Detect which cell encompasses the target text, then output its [x, y] center coordinate. 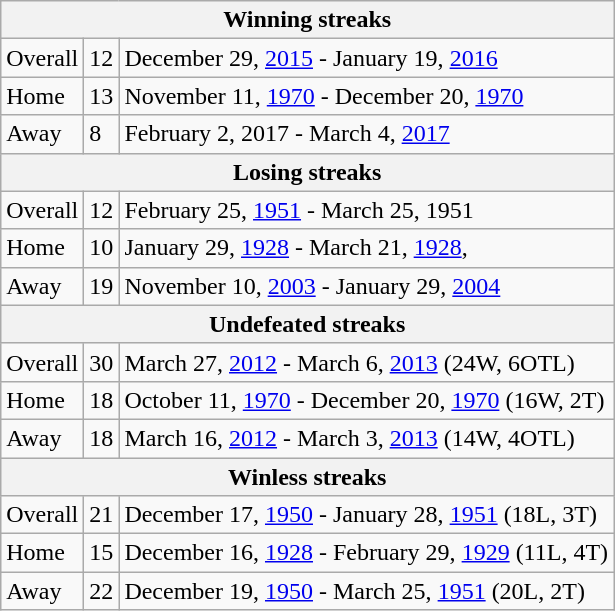
December 17, 1950 - January 28, 1951 (18L, 3T) [366, 515]
February 25, 1951 - March 25, 1951 [366, 210]
19 [102, 286]
Winless streaks [308, 477]
January 29, 1928 - March 21, 1928, [366, 248]
March 27, 2012 - March 6, 2013 (24W, 6OTL) [366, 362]
13 [102, 96]
February 2, 2017 - March 4, 2017 [366, 134]
March 16, 2012 - March 3, 2013 (14W, 4OTL) [366, 438]
November 10, 2003 - January 29, 2004 [366, 286]
October 11, 1970 - December 20, 1970 (16W, 2T) [366, 400]
December 16, 1928 - February 29, 1929 (11L, 4T) [366, 553]
15 [102, 553]
Winning streaks [308, 20]
Losing streaks [308, 172]
21 [102, 515]
30 [102, 362]
November 11, 1970 - December 20, 1970 [366, 96]
8 [102, 134]
December 29, 2015 - January 19, 2016 [366, 58]
10 [102, 248]
December 19, 1950 - March 25, 1951 (20L, 2T) [366, 591]
Undefeated streaks [308, 324]
22 [102, 591]
